For the text-containing cell, return its midpoint in (X, Y) coordinate format. 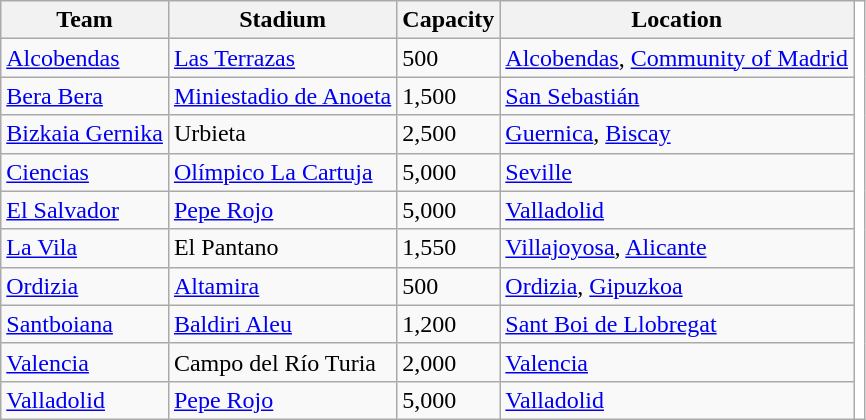
Campo del Río Turia (282, 362)
Seville (677, 172)
Altamira (282, 286)
1,500 (448, 96)
Location (677, 20)
San Sebastián (677, 96)
Guernica, Biscay (677, 134)
Las Terrazas (282, 58)
1,550 (448, 248)
Ciencias (85, 172)
Villajoyosa, Alicante (677, 248)
Alcobendas (85, 58)
El Salvador (85, 210)
Bera Bera (85, 96)
Miniestadio de Anoeta (282, 96)
Bizkaia Gernika (85, 134)
Alcobendas, Community of Madrid (677, 58)
Ordizia, Gipuzkoa (677, 286)
Stadium (282, 20)
Urbieta (282, 134)
2,500 (448, 134)
Olímpico La Cartuja (282, 172)
El Pantano (282, 248)
1,200 (448, 324)
Sant Boi de Llobregat (677, 324)
Ordizia (85, 286)
La Vila (85, 248)
Santboiana (85, 324)
Team (85, 20)
Baldiri Aleu (282, 324)
2,000 (448, 362)
Capacity (448, 20)
